Determine the (x, y) coordinate at the center of the cell enclosing the given text.  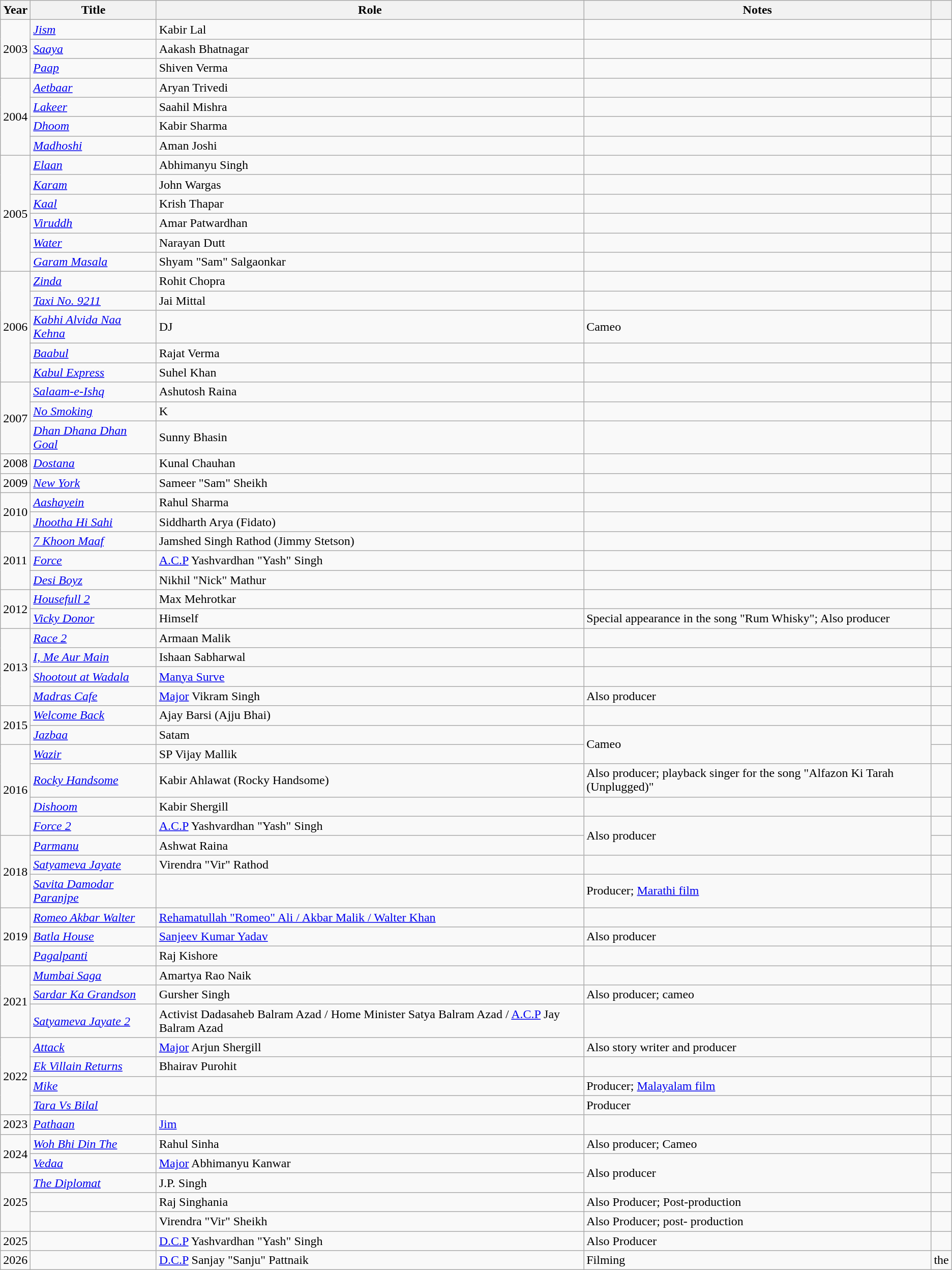
2009 (15, 483)
Jamshed Singh Rathod (Jimmy Stetson) (370, 541)
Amar Patwardhan (370, 223)
Kabul Express (94, 372)
2004 (15, 117)
Major Arjun Shergill (370, 1047)
Rahul Sharma (370, 502)
2015 (15, 725)
Also producer; playback singer for the song "Alfazon Ki Tarah (Unplugged)" (758, 781)
2013 (15, 667)
Attack (94, 1047)
Dishoom (94, 806)
Also Producer; Post-production (758, 1202)
Taxi No. 9211 (94, 301)
2019 (15, 937)
Shootout at Wadala (94, 677)
Kabir Shergill (370, 806)
Saahil Mishra (370, 107)
Shyam "Sam" Salgaonkar (370, 262)
Force 2 (94, 826)
John Wargas (370, 184)
Armaan Malik (370, 638)
Water (94, 243)
2008 (15, 464)
Aakash Bhatnagar (370, 49)
2006 (15, 327)
No Smoking (94, 411)
Suhel Khan (370, 372)
Major Abhimanyu Kanwar (370, 1163)
Ajay Barsi (Ajju Bhai) (370, 715)
Producer; Malayalam film (758, 1086)
Karam (94, 184)
Jism (94, 30)
Ashutosh Raina (370, 392)
2005 (15, 213)
Vicky Donor (94, 619)
Aman Joshi (370, 146)
Kaal (94, 204)
2003 (15, 49)
Raj Kishore (370, 956)
Also story writer and producer (758, 1047)
Paap (94, 68)
Garam Masala (94, 262)
Kabir Lal (370, 30)
Amartya Rao Naik (370, 975)
Manya Surve (370, 677)
Himself (370, 619)
2012 (15, 609)
Ashwat Raina (370, 845)
Lakeer (94, 107)
Major Vikram Singh (370, 696)
Kunal Chauhan (370, 464)
Sardar Ka Grandson (94, 995)
Narayan Dutt (370, 243)
Dhoom (94, 126)
Saaya (94, 49)
K (370, 411)
Elaan (94, 165)
Activist Dadasaheb Balram Azad / Home Minister Satya Balram Azad / A.C.P Jay Balram Azad (370, 1021)
Special appearance in the song "Rum Whisky"; Also producer (758, 619)
Baabul (94, 353)
2007 (15, 418)
Abhimanyu Singh (370, 165)
Satyameva Jayate (94, 864)
2021 (15, 1001)
Kabir Ahlawat (Rocky Handsome) (370, 781)
Rocky Handsome (94, 781)
Also producer; cameo (758, 995)
I, Me Aur Main (94, 657)
Rahul Sinha (370, 1144)
Krish Thapar (370, 204)
Vedaa (94, 1163)
2022 (15, 1076)
Pathaan (94, 1124)
Sanjeev Kumar Yadav (370, 937)
Sameer "Sam" Sheikh (370, 483)
DJ (370, 327)
Force (94, 560)
Satyameva Jayate 2 (94, 1021)
Aryan Trivedi (370, 88)
Ek Villain Returns (94, 1066)
Jhootha Hi Sahi (94, 522)
Pagalpanti (94, 956)
Tara Vs Bilal (94, 1105)
Savita Damodar Paranjpe (94, 890)
Viruddh (94, 223)
Sunny Bhasin (370, 438)
the (941, 1260)
Shiven Verma (370, 68)
Mumbai Saga (94, 975)
2023 (15, 1124)
Kabhi Alvida Naa Kehna (94, 327)
2011 (15, 560)
Romeo Akbar Walter (94, 917)
Rehamatullah "Romeo" Ali / Akbar Malik / Walter Khan (370, 917)
Desi Boyz (94, 580)
Madhoshi (94, 146)
Housefull 2 (94, 599)
Raj Singhania (370, 1202)
Aashayein (94, 502)
D.C.P Yashvardhan "Yash" Singh (370, 1241)
Dostana (94, 464)
SP Vijay Mallik (370, 754)
Bhairav Purohit (370, 1066)
Also Producer; post- production (758, 1221)
Also Producer (758, 1241)
J.P. Singh (370, 1182)
Nikhil "Nick" Mathur (370, 580)
Virendra "Vir" Sheikh (370, 1221)
New York (94, 483)
7 Khoon Maaf (94, 541)
2024 (15, 1153)
The Diplomat (94, 1182)
Parmanu (94, 845)
Woh Bhi Din The (94, 1144)
Aetbaar (94, 88)
Producer (758, 1105)
Wazir (94, 754)
Max Mehrotkar (370, 599)
2016 (15, 790)
Also producer; Cameo (758, 1144)
Virendra "Vir" Rathod (370, 864)
Jazbaa (94, 735)
Gursher Singh (370, 995)
Welcome Back (94, 715)
Title (94, 10)
Salaam-e-Ishq (94, 392)
2018 (15, 871)
Ishaan Sabharwal (370, 657)
Madras Cafe (94, 696)
Mike (94, 1086)
Notes (758, 10)
Dhan Dhana Dhan Goal (94, 438)
Year (15, 10)
Jim (370, 1124)
2026 (15, 1260)
Zinda (94, 281)
Satam (370, 735)
Siddharth Arya (Fidato) (370, 522)
Role (370, 10)
Kabir Sharma (370, 126)
Batla House (94, 937)
Jai Mittal (370, 301)
D.C.P Sanjay "Sanju" Pattnaik (370, 1260)
Rajat Verma (370, 353)
Producer; Marathi film (758, 890)
Filming (758, 1260)
2010 (15, 512)
Race 2 (94, 638)
Rohit Chopra (370, 281)
